Return (x, y) of the center of cell containing provided text 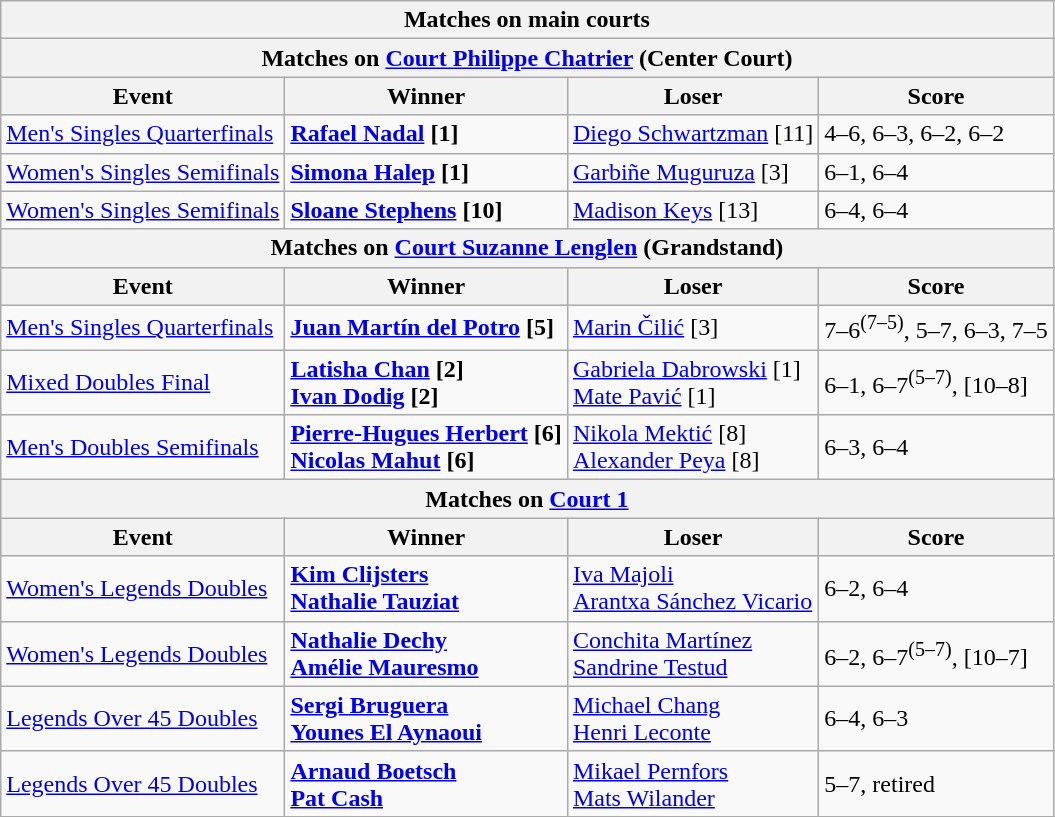
6–2, 6–4 (936, 588)
Pierre-Hugues Herbert [6] Nicolas Mahut [6] (426, 448)
Matches on main courts (527, 20)
Simona Halep [1] (426, 172)
Conchita Martínez Sandrine Testud (692, 654)
Matches on Court 1 (527, 499)
6–4, 6–3 (936, 718)
4–6, 6–3, 6–2, 6–2 (936, 134)
Marin Čilić [3] (692, 328)
Garbiñe Muguruza [3] (692, 172)
Sergi Bruguera Younes El Aynaoui (426, 718)
7–6(7–5), 5–7, 6–3, 7–5 (936, 328)
Iva Majoli Arantxa Sánchez Vicario (692, 588)
6–1, 6–4 (936, 172)
5–7, retired (936, 784)
Matches on Court Suzanne Lenglen (Grandstand) (527, 248)
6–3, 6–4 (936, 448)
Rafael Nadal [1] (426, 134)
Latisha Chan [2] Ivan Dodig [2] (426, 382)
Mikael Pernfors Mats Wilander (692, 784)
6–2, 6–7(5–7), [10–7] (936, 654)
6–1, 6–7(5–7), [10–8] (936, 382)
Matches on Court Philippe Chatrier (Center Court) (527, 58)
Diego Schwartzman [11] (692, 134)
Gabriela Dabrowski [1] Mate Pavić [1] (692, 382)
Michael Chang Henri Leconte (692, 718)
Kim Clijsters Nathalie Tauziat (426, 588)
Mixed Doubles Final (143, 382)
Madison Keys [13] (692, 210)
Nathalie Dechy Amélie Mauresmo (426, 654)
Sloane Stephens [10] (426, 210)
Juan Martín del Potro [5] (426, 328)
Men's Doubles Semifinals (143, 448)
6–4, 6–4 (936, 210)
Nikola Mektić [8] Alexander Peya [8] (692, 448)
Arnaud Boetsch Pat Cash (426, 784)
